Return the [X, Y] coordinate for the center point of the cell that contains the specified text.  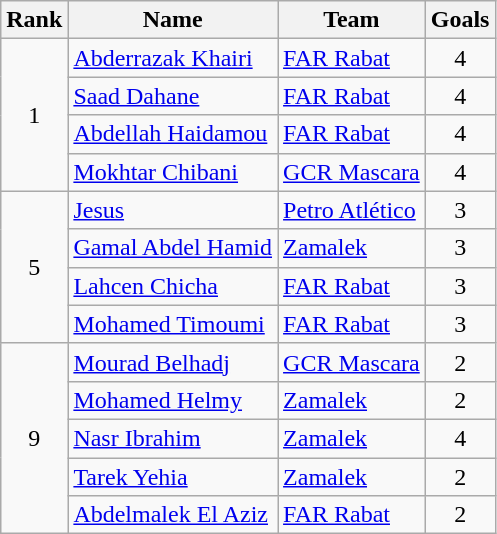
Gamal Abdel Hamid [173, 248]
Abdelmalek El Aziz [173, 515]
Goals [460, 20]
Rank [34, 20]
Mohamed Timoumi [173, 324]
Mourad Belhadj [173, 362]
5 [34, 267]
Abdellah Haidamou [173, 134]
Abderrazak Khairi [173, 58]
Mohamed Helmy [173, 400]
9 [34, 438]
Team [352, 20]
Jesus [173, 210]
Saad Dahane [173, 96]
Lahcen Chicha [173, 286]
Mokhtar Chibani [173, 172]
Petro Atlético [352, 210]
Name [173, 20]
1 [34, 115]
Tarek Yehia [173, 477]
Nasr Ibrahim [173, 438]
